Detect which cell encompasses the target text, then output its (X, Y) center coordinate. 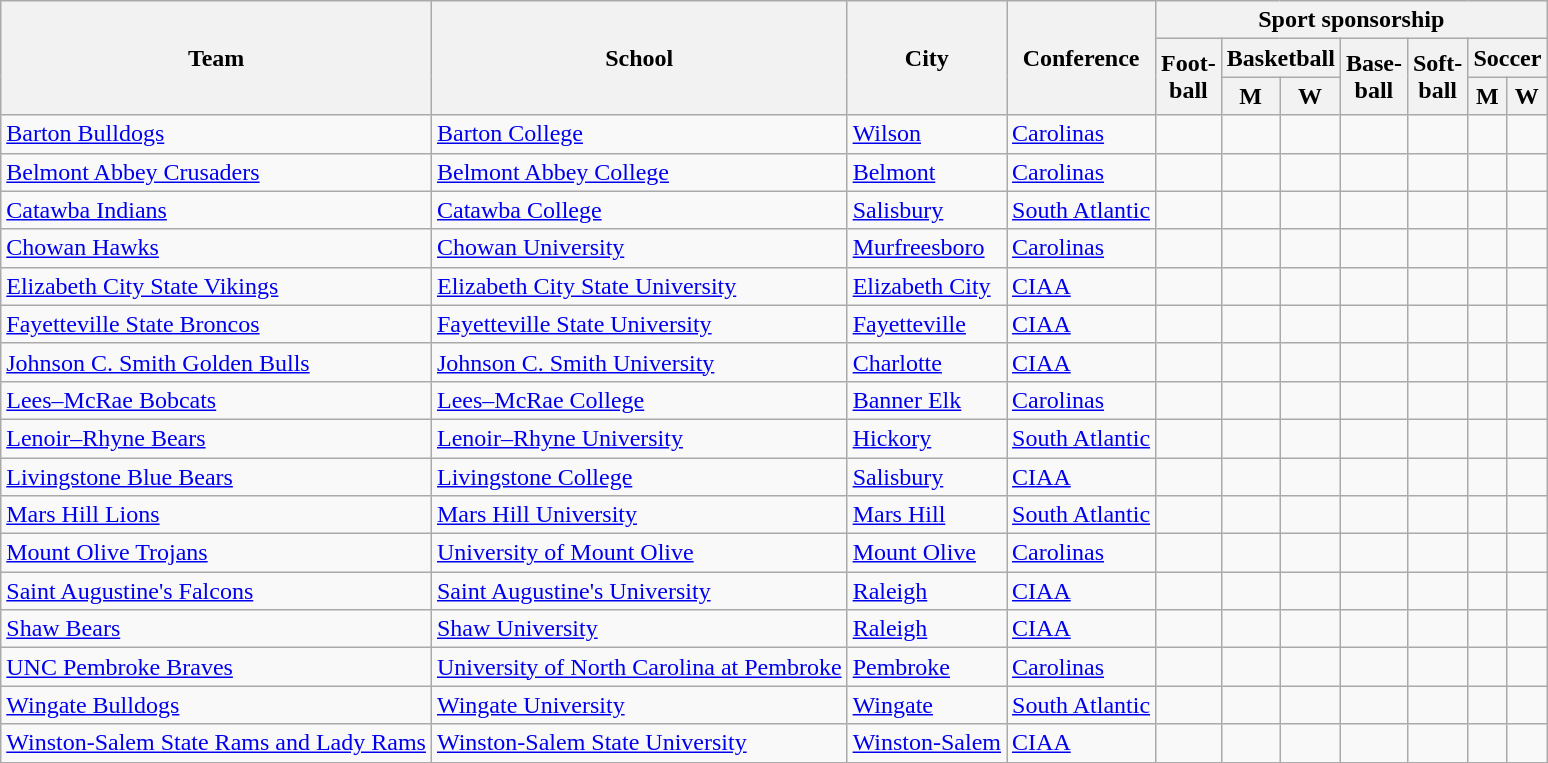
Fayetteville State University (639, 324)
Shaw Bears (216, 629)
Mount Olive (926, 553)
Mars Hill Lions (216, 515)
Belmont Abbey Crusaders (216, 172)
Lees–McRae Bobcats (216, 400)
Saint Augustine's Falcons (216, 591)
Barton College (639, 134)
Murfreesboro (926, 248)
UNC Pembroke Braves (216, 667)
School (639, 58)
Banner Elk (926, 400)
Johnson C. Smith Golden Bulls (216, 362)
Pembroke (926, 667)
Belmont Abbey College (639, 172)
Elizabeth City State University (639, 286)
Belmont (926, 172)
Saint Augustine's University (639, 591)
Foot-ball (1189, 77)
Livingstone College (639, 477)
Livingstone Blue Bears (216, 477)
Team (216, 58)
Conference (1082, 58)
Wingate University (639, 705)
Hickory (926, 438)
City (926, 58)
Lenoir–Rhyne University (639, 438)
Winston-Salem State Rams and Lady Rams (216, 743)
Wilson (926, 134)
Sport sponsorship (1352, 20)
Johnson C. Smith University (639, 362)
Elizabeth City (926, 286)
Mars Hill University (639, 515)
Wingate (926, 705)
Soft-ball (1437, 77)
Catawba Indians (216, 210)
Lenoir–Rhyne Bears (216, 438)
Soccer (1508, 58)
Charlotte (926, 362)
Fayetteville State Broncos (216, 324)
Elizabeth City State Vikings (216, 286)
Catawba College (639, 210)
Chowan Hawks (216, 248)
Mount Olive Trojans (216, 553)
Lees–McRae College (639, 400)
Base-ball (1374, 77)
Fayetteville (926, 324)
Shaw University (639, 629)
Barton Bulldogs (216, 134)
Winston-Salem State University (639, 743)
University of North Carolina at Pembroke (639, 667)
Basketball (1280, 58)
Winston-Salem (926, 743)
Wingate Bulldogs (216, 705)
Mars Hill (926, 515)
Chowan University (639, 248)
University of Mount Olive (639, 553)
